Return [x, y] of the center of cell containing provided text 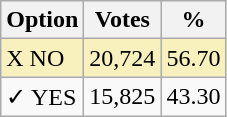
Votes [122, 20]
15,825 [122, 97]
20,724 [122, 58]
56.70 [194, 58]
X NO [42, 58]
Option [42, 20]
43.30 [194, 97]
✓ YES [42, 97]
% [194, 20]
